Capture the cell that displays the provided text and extract its [x, y] central coordinate. 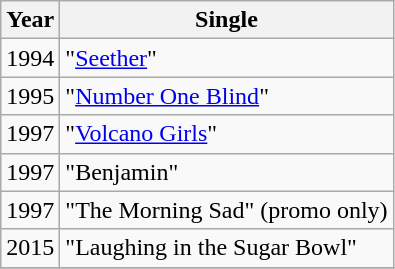
Single [226, 20]
"Laughing in the Sugar Bowl" [226, 248]
"Volcano Girls" [226, 134]
"Seether" [226, 58]
1994 [30, 58]
"The Morning Sad" (promo only) [226, 210]
"Benjamin" [226, 172]
2015 [30, 248]
1995 [30, 96]
"Number One Blind" [226, 96]
Year [30, 20]
